Provide the [X, Y] coordinate of the cell's center where the given text is located.  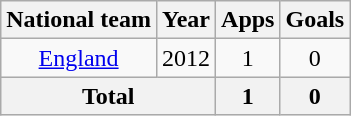
2012 [186, 58]
Total [108, 96]
England [79, 58]
Year [186, 20]
National team [79, 20]
Apps [248, 20]
Goals [315, 20]
